Determine the [X, Y] coordinate at the center of the cell enclosing the given text.  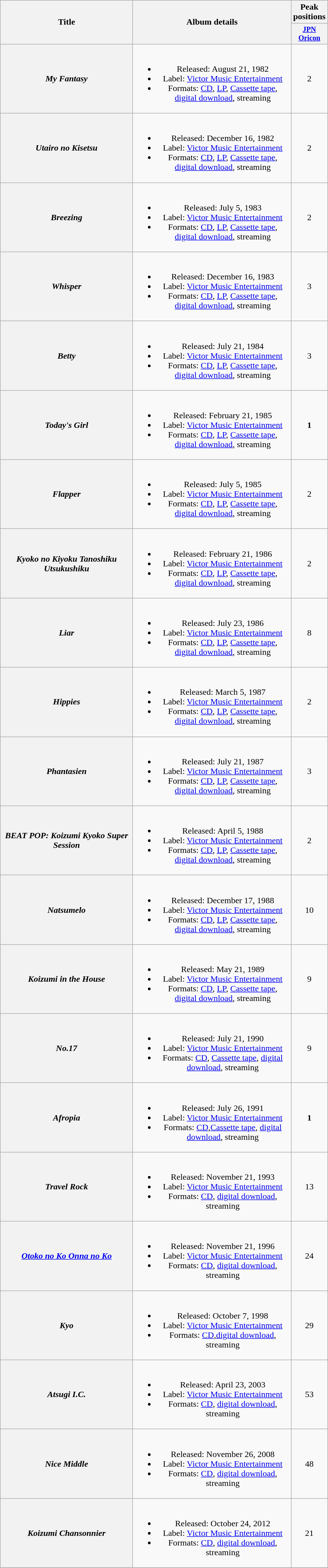
Koizumi Chansonnier [66, 1533]
Released: October 7, 1998Label: Victor Music EntertainmentFormats: CD,digital download, streaming [212, 1325]
JPNOricon [309, 34]
Released: November 21, 1993Label: Victor Music EntertainmentFormats: CD, digital download, streaming [212, 1187]
Released: April 5, 1988Label: Victor Music EntertainmentFormats: CD, LP, Cassette tape, digital download, streaming [212, 840]
Released: July 5, 1985Label: Victor Music EntertainmentFormats: CD, LP, Cassette tape, digital download, streaming [212, 494]
Liar [66, 633]
21 [309, 1533]
13 [309, 1187]
Released: July 21, 1987Label: Victor Music EntertainmentFormats: CD, LP, Cassette tape, digital download, streaming [212, 771]
My Fantasy [66, 79]
10 [309, 910]
Released: March 5, 1987Label: Victor Music EntertainmentFormats: CD, LP, Cassette tape, digital download, streaming [212, 702]
Flapper [66, 494]
53 [309, 1395]
Released: October 24, 2012Label: Victor Music EntertainmentFormats: CD, digital download, streaming [212, 1533]
Released: December 16, 1982Label: Victor Music EntertainmentFormats: CD, LP, Cassette tape, digital download, streaming [212, 148]
Released: July 21, 1990Label: Victor Music EntertainmentFormats: CD, Cassette tape, digital download, streaming [212, 1048]
Phantasien [66, 771]
48 [309, 1464]
Whisper [66, 287]
Utairo no Kisetsu [66, 148]
29 [309, 1325]
BEAT POP: Koizumi Kyoko Super Session [66, 840]
Released: May 21, 1989Label: Victor Music EntertainmentFormats: CD, LP, Cassette tape, digital download, streaming [212, 979]
24 [309, 1256]
Released: August 21, 1982Label: Victor Music EntertainmentFormats: CD, LP, Cassette tape, digital download, streaming [212, 79]
Kyoko no Kiyoku Tanoshiku Utsukushiku [66, 563]
Released: February 21, 1986Label: Victor Music EntertainmentFormats: CD, LP, Cassette tape, digital download, streaming [212, 563]
Released: July 21, 1984Label: Victor Music EntertainmentFormats: CD, LP, Cassette tape, digital download, streaming [212, 356]
Atsugi I.C. [66, 1395]
Released: July 23, 1986Label: Victor Music EntertainmentFormats: CD, LP, Cassette tape, digital download, streaming [212, 633]
Album details [212, 22]
Released: April 23, 2003Label: Victor Music EntertainmentFormats: CD, digital download, streaming [212, 1395]
Travel Rock [66, 1187]
Released: December 16, 1983Label: Victor Music EntertainmentFormats: CD, LP, Cassette tape, digital download, streaming [212, 287]
Nice Middle [66, 1464]
Peak positions [309, 12]
Title [66, 22]
Breezing [66, 217]
Afropia [66, 1117]
Kyo [66, 1325]
Otoko no Ko Onna no Ko [66, 1256]
Released: November 21, 1996Label: Victor Music EntertainmentFormats: CD, digital download, streaming [212, 1256]
No.17 [66, 1048]
Released: July 5, 1983Label: Victor Music EntertainmentFormats: CD, LP, Cassette tape, digital download, streaming [212, 217]
Released: December 17, 1988Label: Victor Music EntertainmentFormats: CD, LP, Cassette tape, digital download, streaming [212, 910]
Hippies [66, 702]
Today's Girl [66, 425]
8 [309, 633]
Released: July 26, 1991Label: Victor Music EntertainmentFormats: CD,Cassette tape, digital download, streaming [212, 1117]
Betty [66, 356]
Koizumi in the House [66, 979]
Natsumelo [66, 910]
Released: November 26, 2008Label: Victor Music EntertainmentFormats: CD, digital download, streaming [212, 1464]
Released: February 21, 1985Label: Victor Music EntertainmentFormats: CD, LP, Cassette tape, digital download, streaming [212, 425]
